Output the [X, Y] coordinate of the center of the cell containing the given text.  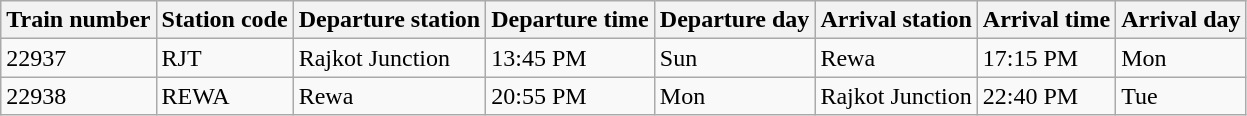
Departure station [390, 20]
22937 [78, 58]
Departure time [570, 20]
Arrival station [896, 20]
REWA [224, 96]
13:45 PM [570, 58]
22938 [78, 96]
Arrival day [1181, 20]
RJT [224, 58]
17:15 PM [1046, 58]
Train number [78, 20]
Departure day [734, 20]
20:55 PM [570, 96]
22:40 PM [1046, 96]
Tue [1181, 96]
Arrival time [1046, 20]
Sun [734, 58]
Station code [224, 20]
